Find where the given text appears and provide that cell's center as (X, Y) coordinate. 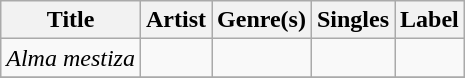
Genre(s) (262, 20)
Artist (176, 20)
Alma mestiza (71, 58)
Singles (352, 20)
Label (430, 20)
Title (71, 20)
